From the cell containing the given text, extract its center point as [x, y] coordinate. 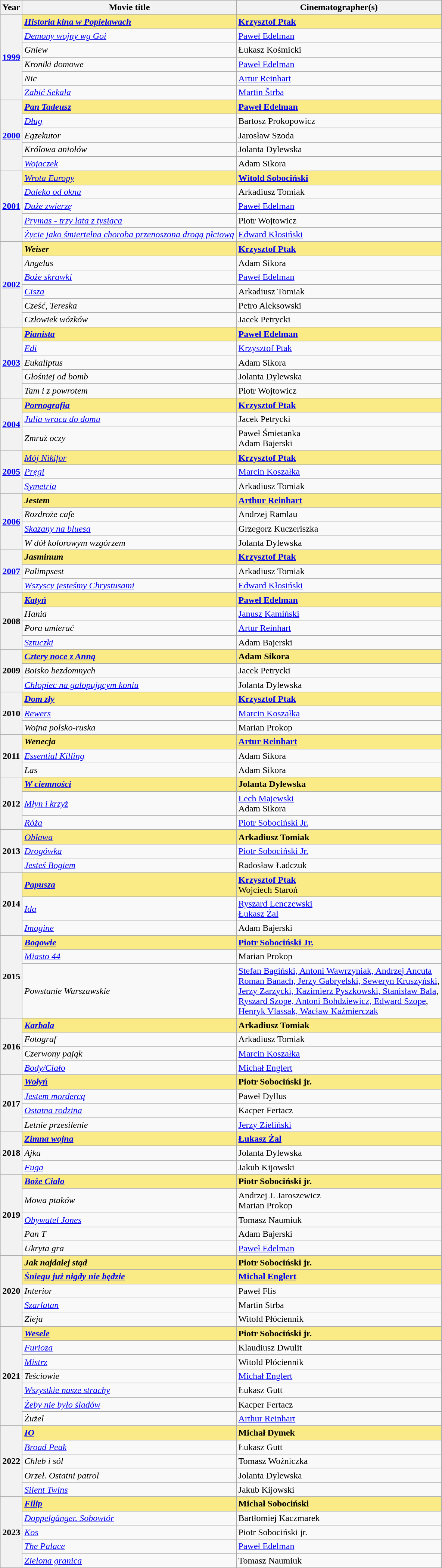
Jasminum [129, 557]
Symetria [129, 486]
Sztuczki [129, 642]
Paweł Dyllus [339, 1096]
2021 [11, 1376]
W ciemności [129, 784]
Furioza [129, 1348]
Body/Ciało [129, 1068]
2003 [11, 362]
Łukasz Żal [339, 1139]
Zimna wojna [129, 1139]
Edi [129, 348]
Boże Ciało [129, 1182]
Movie title [129, 7]
2023 [11, 1532]
Obywatel Jones [129, 1220]
Filip [129, 1504]
W dół kolorowym wzgórzem [129, 543]
Karbala [129, 1025]
Ukryta gra [129, 1248]
Cztery noce z Anną [129, 657]
Andrzej J. JaroszewiczMarian Prokop [339, 1201]
Jestem [129, 500]
2016 [11, 1046]
Mowa ptaków [129, 1201]
Mistrz [129, 1362]
Broad Peak [129, 1447]
Palimpsest [129, 571]
Wszyscy jesteśmy Chrystusami [129, 585]
Pan Tadeusz [129, 107]
Wojna polsko-ruska [129, 727]
2002 [11, 284]
Krzysztof PtakWojciech Staroń [339, 884]
IO [129, 1433]
2012 [11, 804]
Paweł ŚmietankaAdam Bajerski [339, 439]
Jarosław Szoda [339, 135]
Zieja [129, 1319]
Róża [129, 823]
1999 [11, 57]
Boisko bezdomnych [129, 671]
2007 [11, 571]
Interior [129, 1291]
Fuga [129, 1167]
2001 [11, 206]
Jesteś Bogiem [129, 865]
Pan T [129, 1234]
Wenecja [129, 742]
Janusz Kamiński [339, 614]
Zielona granica [129, 1561]
2018 [11, 1153]
2022 [11, 1461]
Letnie przesilenie [129, 1124]
Wojaczek [129, 163]
Wrota Europy [129, 178]
Witold Sobociński [339, 178]
Martin Štrba [339, 93]
Gniew [129, 50]
Grzegorz Kuczeriszka [339, 529]
Tam i z powrotem [129, 391]
2004 [11, 424]
Paweł Flis [339, 1291]
Żużel [129, 1419]
Królowa aniołów [129, 149]
Bogowie [129, 942]
Duże zwierzę [129, 206]
Miasto 44 [129, 957]
2013 [11, 851]
Szarlatan [129, 1305]
Demony wojny wg Goi [129, 36]
Cisza [129, 291]
Daleko od okna [129, 192]
Chłopiec na galopującym koniu [129, 685]
Michał Sobociński [339, 1504]
2011 [11, 756]
2009 [11, 671]
2019 [11, 1215]
Teściowie [129, 1376]
Wszystkie nasze strachy [129, 1390]
Pornografia [129, 405]
Wesele [129, 1333]
Kos [129, 1532]
Żeby nie było śladów [129, 1405]
2006 [11, 522]
Tomasz Woźniczka [339, 1461]
Essential Killing [129, 756]
Orzeł. Ostatni patrol [129, 1475]
Łukasz Kośmicki [339, 50]
Młyn i krzyż [129, 804]
2000 [11, 135]
Klaudiusz Dwulit [339, 1348]
Jak najdalej stąd [129, 1262]
2017 [11, 1103]
Silent Twins [129, 1490]
Angelus [129, 263]
Kroniki domowe [129, 64]
Pręgi [129, 472]
Ryszard LenczewskiŁukasz Żal [339, 909]
The Palace [129, 1546]
Rewers [129, 713]
Martin Strba [339, 1305]
Year [11, 7]
Dom zły [129, 699]
Michał Dymek [339, 1433]
Las [129, 770]
Ida [129, 909]
Cześć, Tereska [129, 306]
Bartosz Prokopowicz [339, 121]
Czerwony pająk [129, 1054]
Ajka [129, 1153]
Papusza [129, 884]
Dług [129, 121]
Jerzy Zieliński [339, 1124]
Powstanie Warszawskie [129, 991]
Ostatna rodzina [129, 1110]
Jestem mordercą [129, 1096]
Boże skrawki [129, 277]
Bartłomiej Kaczmarek [339, 1518]
Życie jako śmiertelna choroba przenoszona drogą płciową [129, 235]
Pianista [129, 334]
Wołyń [129, 1082]
Julia wraca do domu [129, 419]
Weiser [129, 249]
Zabić Sekala [129, 93]
Nic [129, 78]
Rozdroże cafe [129, 514]
Pora umierać [129, 628]
Historia kina w Popielawach [129, 22]
Fotograf [129, 1039]
Mój Nikifor [129, 458]
Lech MajewskiAdam Sikora [339, 804]
2008 [11, 621]
2020 [11, 1291]
Radosław Ładczuk [339, 865]
Eukaliptus [129, 362]
Człowiek wózków [129, 320]
Śniegu już nigdy nie będzie [129, 1277]
Głośniej od bomb [129, 376]
2015 [11, 977]
Zmruż oczy [129, 439]
Doppelgänger. Sobowtór [129, 1518]
Chleb i sól [129, 1461]
Cinematographer(s) [339, 7]
Drogówka [129, 851]
Skazany na bluesa [129, 529]
2010 [11, 713]
2014 [11, 904]
Obława [129, 837]
Egzekutor [129, 135]
Andrzej Ramlau [339, 514]
Imagine [129, 928]
Katyń [129, 600]
2005 [11, 472]
Hania [129, 614]
Prymas - trzy lata z tysiąca [129, 220]
Petro Aleksowski [339, 306]
